Return the (x, y) coordinate for the center point of the cell that contains the specified text.  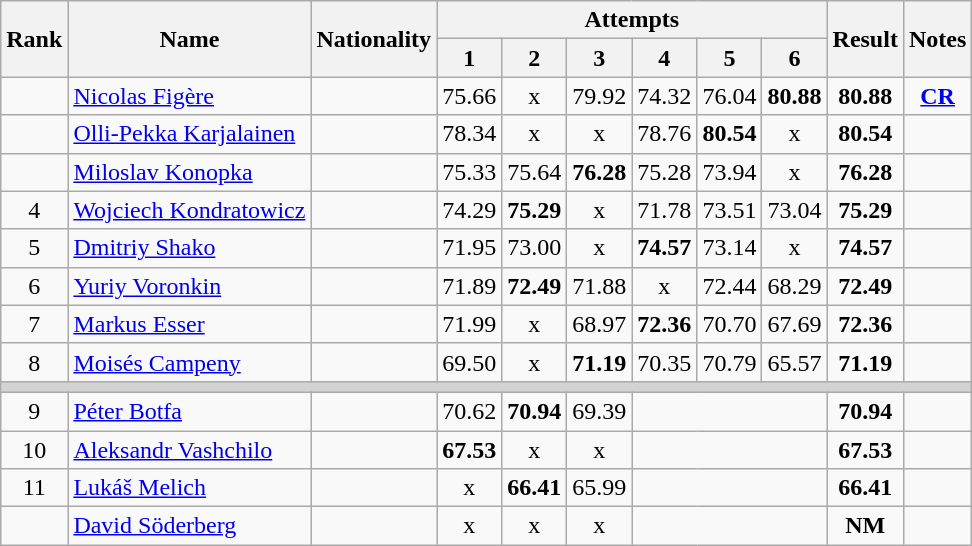
73.94 (730, 172)
70.70 (730, 324)
71.89 (470, 286)
70.62 (470, 411)
10 (34, 449)
7 (34, 324)
1 (470, 58)
69.39 (600, 411)
75.33 (470, 172)
74.29 (470, 210)
3 (600, 58)
Result (865, 39)
73.04 (794, 210)
71.99 (470, 324)
73.00 (534, 248)
74.32 (664, 96)
Name (190, 39)
David Söderberg (190, 526)
75.66 (470, 96)
Moisés Campeny (190, 362)
78.34 (470, 134)
Yuriy Voronkin (190, 286)
11 (34, 488)
78.76 (664, 134)
Nationality (374, 39)
Attempts (632, 20)
Aleksandr Vashchilo (190, 449)
65.57 (794, 362)
Miloslav Konopka (190, 172)
68.97 (600, 324)
68.29 (794, 286)
70.79 (730, 362)
75.28 (664, 172)
71.88 (600, 286)
NM (865, 526)
9 (34, 411)
Notes (937, 39)
Markus Esser (190, 324)
Dmitriy Shako (190, 248)
Lukáš Melich (190, 488)
72.44 (730, 286)
2 (534, 58)
73.14 (730, 248)
71.95 (470, 248)
75.64 (534, 172)
Olli-Pekka Karjalainen (190, 134)
Wojciech Kondratowicz (190, 210)
Rank (34, 39)
67.69 (794, 324)
8 (34, 362)
CR (937, 96)
Péter Botfa (190, 411)
Nicolas Figère (190, 96)
79.92 (600, 96)
73.51 (730, 210)
76.04 (730, 96)
69.50 (470, 362)
70.35 (664, 362)
71.78 (664, 210)
65.99 (600, 488)
